Provide the [x, y] coordinate of the cell's center where the given text is located.  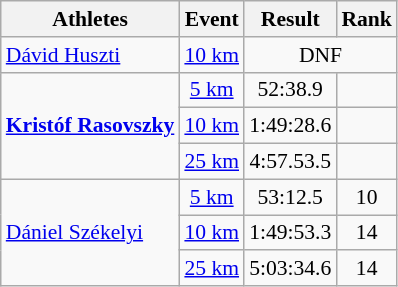
Athletes [90, 19]
Dániel Székelyi [90, 232]
Event [212, 19]
Dávid Huszti [90, 55]
10 [366, 197]
53:12.5 [290, 197]
DNF [320, 55]
Kristóf Rasovszky [90, 126]
Result [290, 19]
Rank [366, 19]
52:38.9 [290, 90]
4:57.53.5 [290, 162]
5:03:34.6 [290, 269]
1:49:53.3 [290, 233]
1:49:28.6 [290, 126]
